Search for the cell housing the specified text and yield its [x, y] center coordinate. 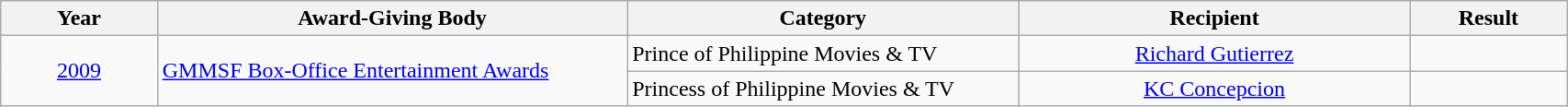
Prince of Philippine Movies & TV [823, 53]
Princess of Philippine Movies & TV [823, 89]
Recipient [1214, 18]
GMMSF Box-Office Entertainment Awards [391, 71]
2009 [79, 71]
Richard Gutierrez [1214, 53]
KC Concepcion [1214, 89]
Result [1488, 18]
Year [79, 18]
Category [823, 18]
Award-Giving Body [391, 18]
